Identify which cell holds the provided text, then report its (X, Y) central coordinate. 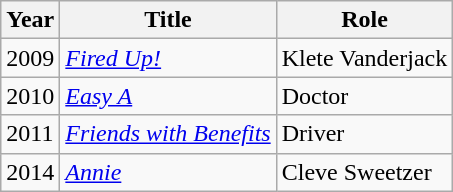
2011 (30, 134)
2014 (30, 172)
Friends with Benefits (168, 134)
Klete Vanderjack (364, 58)
Annie (168, 172)
Fired Up! (168, 58)
Easy A (168, 96)
Cleve Sweetzer (364, 172)
Year (30, 20)
2009 (30, 58)
Role (364, 20)
Doctor (364, 96)
Driver (364, 134)
Title (168, 20)
2010 (30, 96)
